Search for the cell housing the specified text and yield its (X, Y) center coordinate. 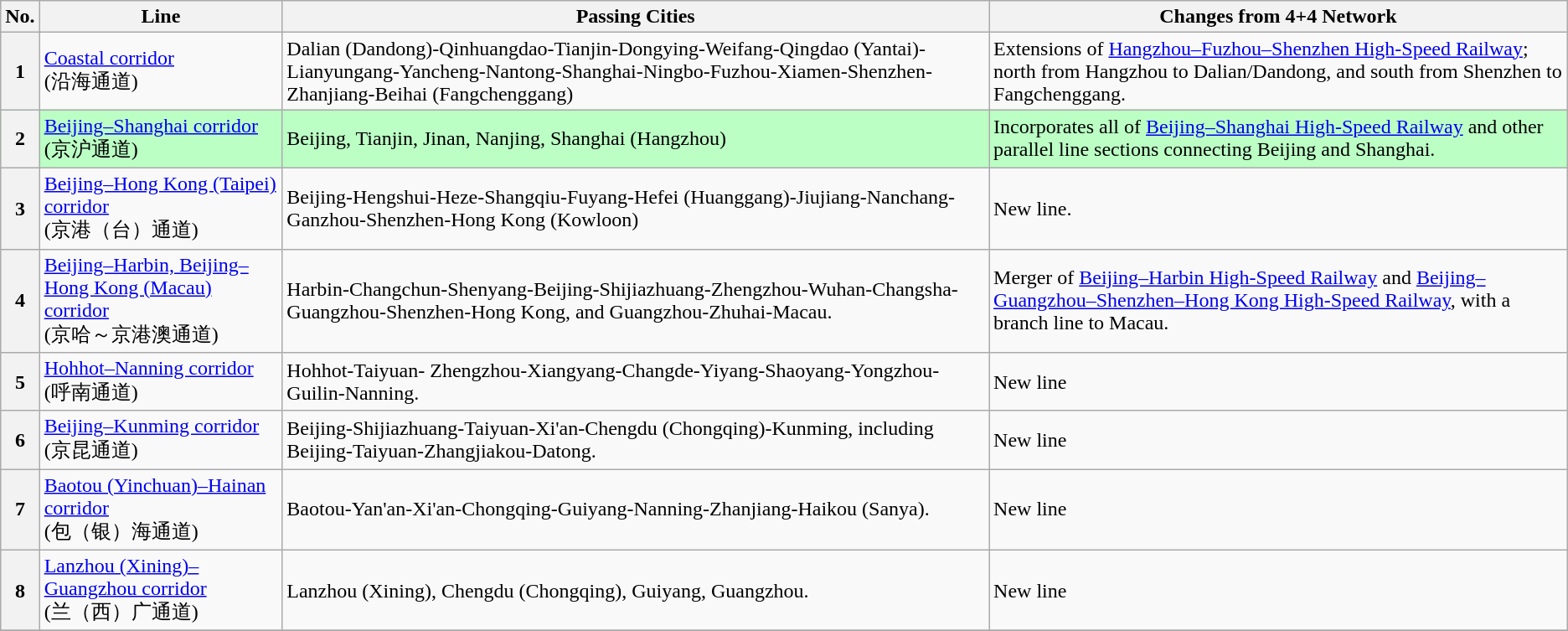
8 (20, 590)
Hohhot–Nanning corridor(呼南通道) (161, 382)
Beijing–Shanghai corridor(京沪通道) (161, 139)
Baotou-Yan'an-Xi'an-Chongqing-Guiyang-Nanning-Zhanjiang-Haikou (Sanya). (636, 509)
Passing Cities (636, 17)
Harbin-Changchun-Shenyang-Beijing-Shijiazhuang-Zhengzhou-Wuhan-Changsha-Guangzhou-Shenzhen-Hong Kong, and Guangzhou-Zhuhai-Macau. (636, 301)
Merger of Beijing–Harbin High-Speed Railway and Beijing–Guangzhou–Shenzhen–Hong Kong High-Speed Railway, with a branch line to Macau. (1278, 301)
Changes from 4+4 Network (1278, 17)
Beijing–Hong Kong (Taipei) corridor(京港（台）通道) (161, 208)
Beijing-Shijiazhuang-Taiyuan-Xi'an-Chengdu (Chongqing)-Kunming, including Beijing-Taiyuan-Zhangjiakou-Datong. (636, 440)
Beijing–Kunming corridor(京昆通道) (161, 440)
Line (161, 17)
Lanzhou (Xining), Chengdu (Chongqing), Guiyang, Guangzhou. (636, 590)
New line. (1278, 208)
Incorporates all of Beijing–Shanghai High-Speed Railway and other parallel line sections connecting Beijing and Shanghai. (1278, 139)
Extensions of Hangzhou–Fuzhou–Shenzhen High-Speed Railway; north from Hangzhou to Dalian/Dandong, and south from Shenzhen to Fangchenggang. (1278, 71)
No. (20, 17)
7 (20, 509)
6 (20, 440)
1 (20, 71)
4 (20, 301)
Beijing, Tianjin, Jinan, Nanjing, Shanghai (Hangzhou) (636, 139)
Hohhot-Taiyuan- Zhengzhou-Xiangyang-Changde-Yiyang-Shaoyang-Yongzhou-Guilin-Nanning. (636, 382)
2 (20, 139)
Lanzhou (Xining)–Guangzhou corridor(兰（西）广通道) (161, 590)
Baotou (Yinchuan)–Hainan corridor(包（银）海通道) (161, 509)
Coastal corridor (沿海通道) (161, 71)
5 (20, 382)
Beijing-Hengshui-Heze-Shangqiu-Fuyang-Hefei (Huanggang)-Jiujiang-Nanchang-Ganzhou-Shenzhen-Hong Kong (Kowloon) (636, 208)
Beijing–Harbin, Beijing–Hong Kong (Macau) corridor(京哈～京港澳通道) (161, 301)
3 (20, 208)
